From the cell containing the given text, extract its center point as (X, Y) coordinate. 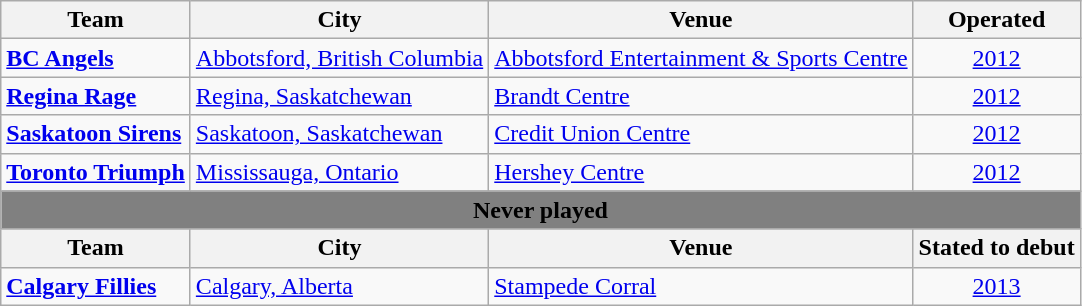
Saskatoon Sirens (96, 134)
Never played (540, 210)
Stated to debut (996, 248)
Abbotsford, British Columbia (339, 58)
Saskatoon, Saskatchewan (339, 134)
Regina, Saskatchewan (339, 96)
Mississauga, Ontario (339, 172)
2013 (996, 286)
Operated (996, 20)
Stampede Corral (701, 286)
Calgary Fillies (96, 286)
Toronto Triumph (96, 172)
Credit Union Centre (701, 134)
Hershey Centre (701, 172)
Calgary, Alberta (339, 286)
Brandt Centre (701, 96)
BC Angels (96, 58)
Regina Rage (96, 96)
Abbotsford Entertainment & Sports Centre (701, 58)
